Search for the cell housing the specified text and yield its (x, y) center coordinate. 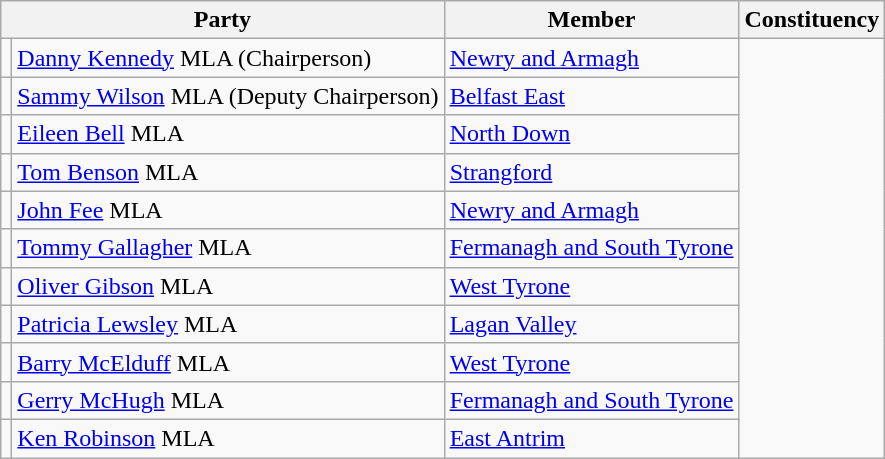
Sammy Wilson MLA (Deputy Chairperson) (228, 96)
Gerry McHugh MLA (228, 400)
East Antrim (592, 438)
Party (222, 20)
Belfast East (592, 96)
Lagan Valley (592, 324)
Eileen Bell MLA (228, 134)
Oliver Gibson MLA (228, 286)
John Fee MLA (228, 210)
Barry McElduff MLA (228, 362)
Constituency (812, 20)
Strangford (592, 172)
Danny Kennedy MLA (Chairperson) (228, 58)
North Down (592, 134)
Ken Robinson MLA (228, 438)
Member (592, 20)
Tommy Gallagher MLA (228, 248)
Tom Benson MLA (228, 172)
Patricia Lewsley MLA (228, 324)
